Extract the (X, Y) coordinate from the center of the cell holding the provided text.  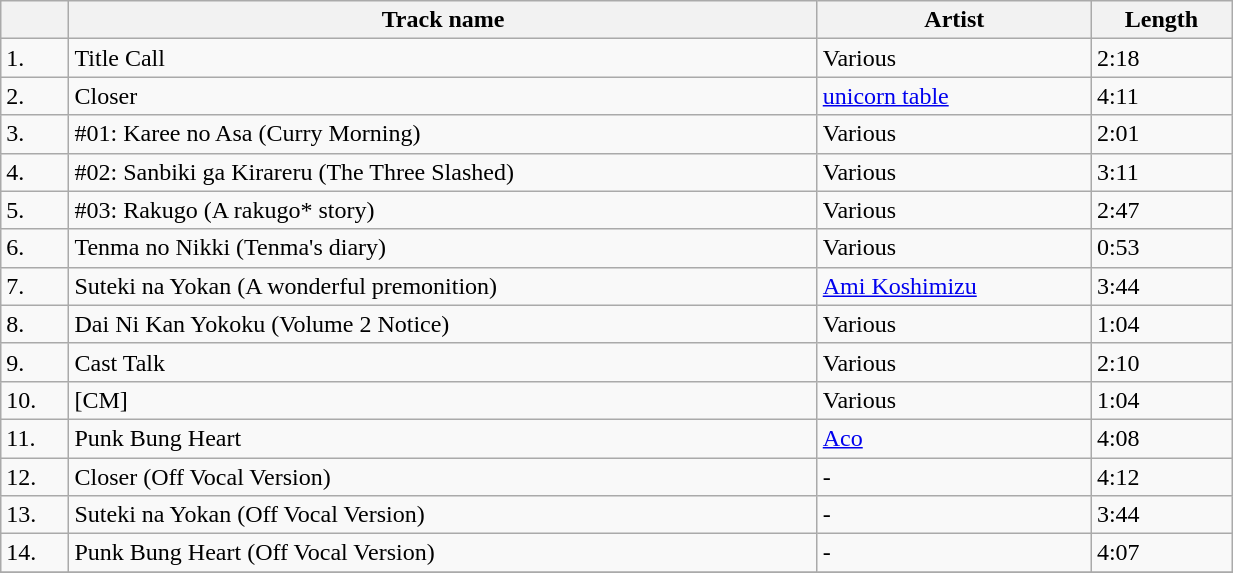
12. (35, 477)
7. (35, 286)
2:01 (1161, 134)
5. (35, 210)
3. (35, 134)
Aco (954, 438)
Suteki na Yokan (A wonderful premonition) (443, 286)
6. (35, 248)
Artist (954, 20)
4:08 (1161, 438)
8. (35, 324)
14. (35, 553)
4:07 (1161, 553)
Closer (443, 96)
4:12 (1161, 477)
Punk Bung Heart (Off Vocal Version) (443, 553)
4. (35, 172)
#03: Rakugo (A rakugo* story) (443, 210)
Punk Bung Heart (443, 438)
Closer (Off Vocal Version) (443, 477)
Ami Koshimizu (954, 286)
0:53 (1161, 248)
2:10 (1161, 362)
#01: Karee no Asa (Curry Morning) (443, 134)
Suteki na Yokan (Off Vocal Version) (443, 515)
Dai Ni Kan Yokoku (Volume 2 Notice) (443, 324)
13. (35, 515)
1. (35, 58)
Length (1161, 20)
Track name (443, 20)
unicorn table (954, 96)
11. (35, 438)
#02: Sanbiki ga Kirareru (The Three Slashed) (443, 172)
[CM] (443, 400)
2:18 (1161, 58)
9. (35, 362)
3:11 (1161, 172)
2:47 (1161, 210)
2. (35, 96)
4:11 (1161, 96)
Title Call (443, 58)
10. (35, 400)
Cast Talk (443, 362)
Tenma no Nikki (Tenma's diary) (443, 248)
